Provide the (X, Y) coordinate of the cell's center where the given text is located.  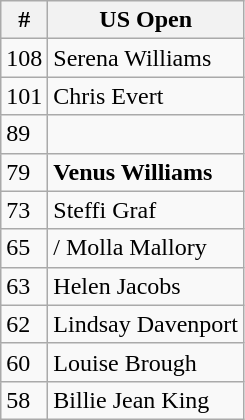
Chris Evert (146, 96)
73 (24, 210)
US Open (146, 20)
Venus Williams (146, 172)
62 (24, 324)
Billie Jean King (146, 400)
/ Molla Mallory (146, 248)
Lindsay Davenport (146, 324)
Helen Jacobs (146, 286)
58 (24, 400)
Serena Williams (146, 58)
Steffi Graf (146, 210)
89 (24, 134)
Louise Brough (146, 362)
63 (24, 286)
108 (24, 58)
101 (24, 96)
60 (24, 362)
# (24, 20)
65 (24, 248)
79 (24, 172)
